Pinpoint the cell where the given text exists, returning its [X, Y] midpoint coordinate. 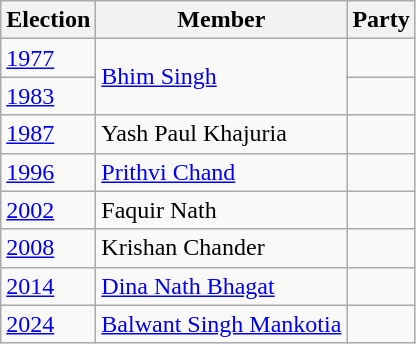
2024 [48, 324]
1996 [48, 172]
2014 [48, 286]
Prithvi Chand [222, 172]
Faquir Nath [222, 210]
2002 [48, 210]
Dina Nath Bhagat [222, 286]
Krishan Chander [222, 248]
Balwant Singh Mankotia [222, 324]
Party [381, 20]
1983 [48, 96]
Bhim Singh [222, 77]
Yash Paul Khajuria [222, 134]
1977 [48, 58]
1987 [48, 134]
Election [48, 20]
2008 [48, 248]
Member [222, 20]
